Search for the cell housing the specified text and yield its (X, Y) center coordinate. 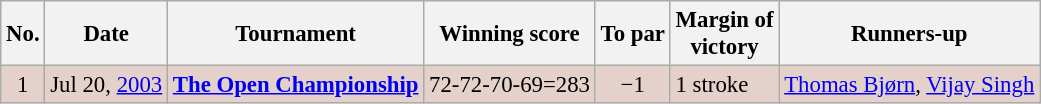
To par (632, 34)
The Open Championship (296, 85)
Date (106, 34)
No. (23, 34)
Tournament (296, 34)
1 stroke (724, 85)
Winning score (510, 34)
1 (23, 85)
Jul 20, 2003 (106, 85)
Runners-up (910, 34)
72-72-70-69=283 (510, 85)
−1 (632, 85)
Margin ofvictory (724, 34)
Thomas Bjørn, Vijay Singh (910, 85)
